Search for the cell housing the specified text and yield its (X, Y) center coordinate. 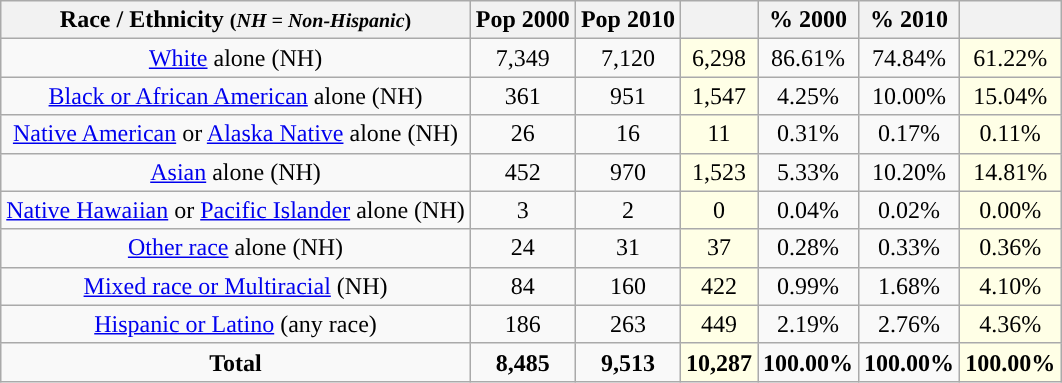
74.84% (910, 58)
5.33% (808, 172)
8,485 (522, 362)
2 (628, 210)
0.36% (1010, 248)
2.76% (910, 324)
14.81% (1010, 172)
Pop 2010 (628, 20)
% 2000 (808, 20)
10.20% (910, 172)
31 (628, 248)
3 (522, 210)
4.25% (808, 96)
10,287 (718, 362)
0.11% (1010, 134)
4.10% (1010, 286)
0.04% (808, 210)
186 (522, 324)
361 (522, 96)
9,513 (628, 362)
37 (718, 248)
15.04% (1010, 96)
970 (628, 172)
1.68% (910, 286)
2.19% (808, 324)
% 2010 (910, 20)
24 (522, 248)
Pop 2000 (522, 20)
White alone (NH) (236, 58)
86.61% (808, 58)
6,298 (718, 58)
0.17% (910, 134)
84 (522, 286)
422 (718, 286)
0.31% (808, 134)
10.00% (910, 96)
263 (628, 324)
Hispanic or Latino (any race) (236, 324)
0.28% (808, 248)
Native American or Alaska Native alone (NH) (236, 134)
1,523 (718, 172)
0.00% (1010, 210)
452 (522, 172)
16 (628, 134)
4.36% (1010, 324)
11 (718, 134)
0 (718, 210)
0.33% (910, 248)
Total (236, 362)
449 (718, 324)
Native Hawaiian or Pacific Islander alone (NH) (236, 210)
Race / Ethnicity (NH = Non-Hispanic) (236, 20)
0.99% (808, 286)
Black or African American alone (NH) (236, 96)
951 (628, 96)
Mixed race or Multiracial (NH) (236, 286)
0.02% (910, 210)
26 (522, 134)
1,547 (718, 96)
Asian alone (NH) (236, 172)
7,120 (628, 58)
160 (628, 286)
61.22% (1010, 58)
7,349 (522, 58)
Other race alone (NH) (236, 248)
